Provide the (X, Y) coordinate of the cell's center where the given text is located.  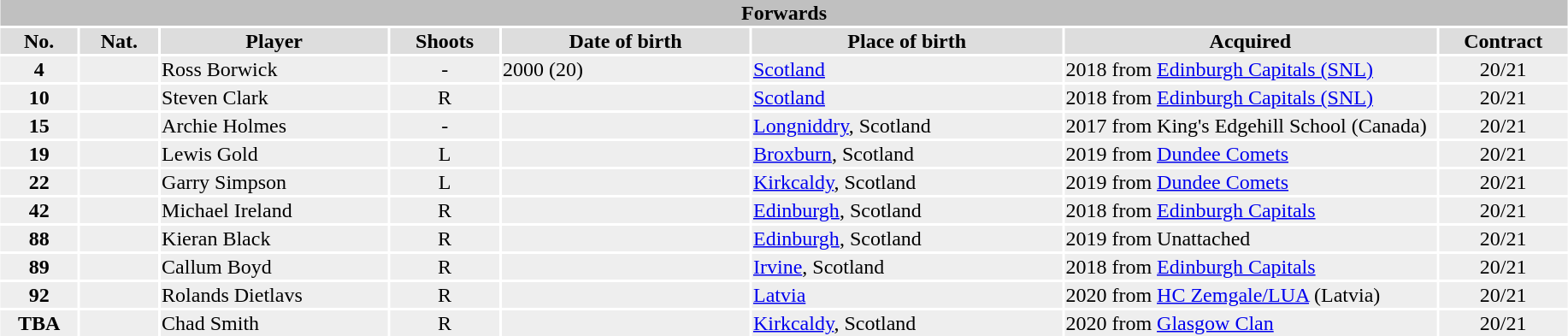
2000 (20) (626, 69)
Latvia (906, 295)
No. (39, 41)
Longniddry, Scotland (906, 126)
2020 from Glasgow Clan (1250, 323)
Callum Boyd (274, 267)
92 (39, 295)
Player (274, 41)
Irvine, Scotland (906, 267)
Shoots (445, 41)
TBA (39, 323)
2017 from King's Edgehill School (Canada) (1250, 126)
Nat. (120, 41)
Chad Smith (274, 323)
Archie Holmes (274, 126)
Broxburn, Scotland (906, 154)
2019 from Unattached (1250, 239)
88 (39, 239)
15 (39, 126)
19 (39, 154)
42 (39, 210)
22 (39, 182)
Ross Borwick (274, 69)
Acquired (1250, 41)
Lewis Gold (274, 154)
89 (39, 267)
Kieran Black (274, 239)
Place of birth (906, 41)
Steven Clark (274, 97)
Forwards (783, 13)
2020 from HC Zemgale/LUA (Latvia) (1250, 295)
Contract (1503, 41)
Date of birth (626, 41)
10 (39, 97)
4 (39, 69)
Rolands Dietlavs (274, 295)
Michael Ireland (274, 210)
Garry Simpson (274, 182)
